Locate the cell with the specified text and output its [X, Y] center coordinate. 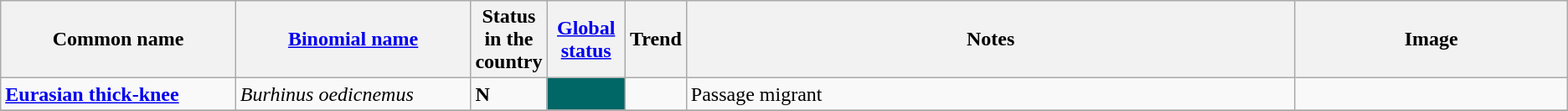
Trend [655, 40]
Common name [119, 40]
Binomial name [353, 40]
Eurasian thick-knee [119, 94]
Status in the country [509, 40]
N [509, 94]
Burhinus oedicnemus [353, 94]
Passage migrant [990, 94]
Notes [990, 40]
Image [1431, 40]
Global status [586, 40]
